Provide the (X, Y) coordinate of the cell's center where the given text is located.  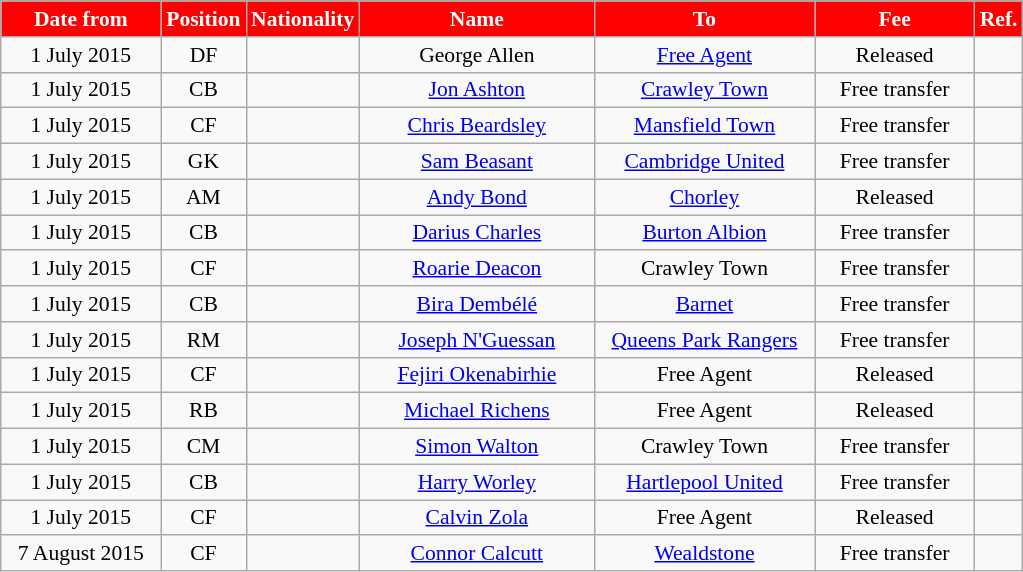
AM (204, 197)
Fejiri Okenabirhie (476, 375)
Darius Charles (476, 233)
To (704, 19)
Ref. (999, 19)
Chris Beardsley (476, 126)
Simon Walton (476, 447)
Mansfield Town (704, 126)
Date from (81, 19)
DF (204, 55)
Barnet (704, 304)
Joseph N'Guessan (476, 340)
Wealdstone (704, 554)
Harry Worley (476, 482)
Chorley (704, 197)
Position (204, 19)
Bira Dembélé (476, 304)
Nationality (302, 19)
RM (204, 340)
Michael Richens (476, 411)
RB (204, 411)
Calvin Zola (476, 518)
Hartlepool United (704, 482)
Queens Park Rangers (704, 340)
Connor Calcutt (476, 554)
GK (204, 162)
Andy Bond (476, 197)
Name (476, 19)
Jon Ashton (476, 90)
George Allen (476, 55)
Cambridge United (704, 162)
Burton Albion (704, 233)
Fee (895, 19)
Sam Beasant (476, 162)
CM (204, 447)
7 August 2015 (81, 554)
Roarie Deacon (476, 269)
